Extract the (X, Y) coordinate from the center of the cell holding the provided text.  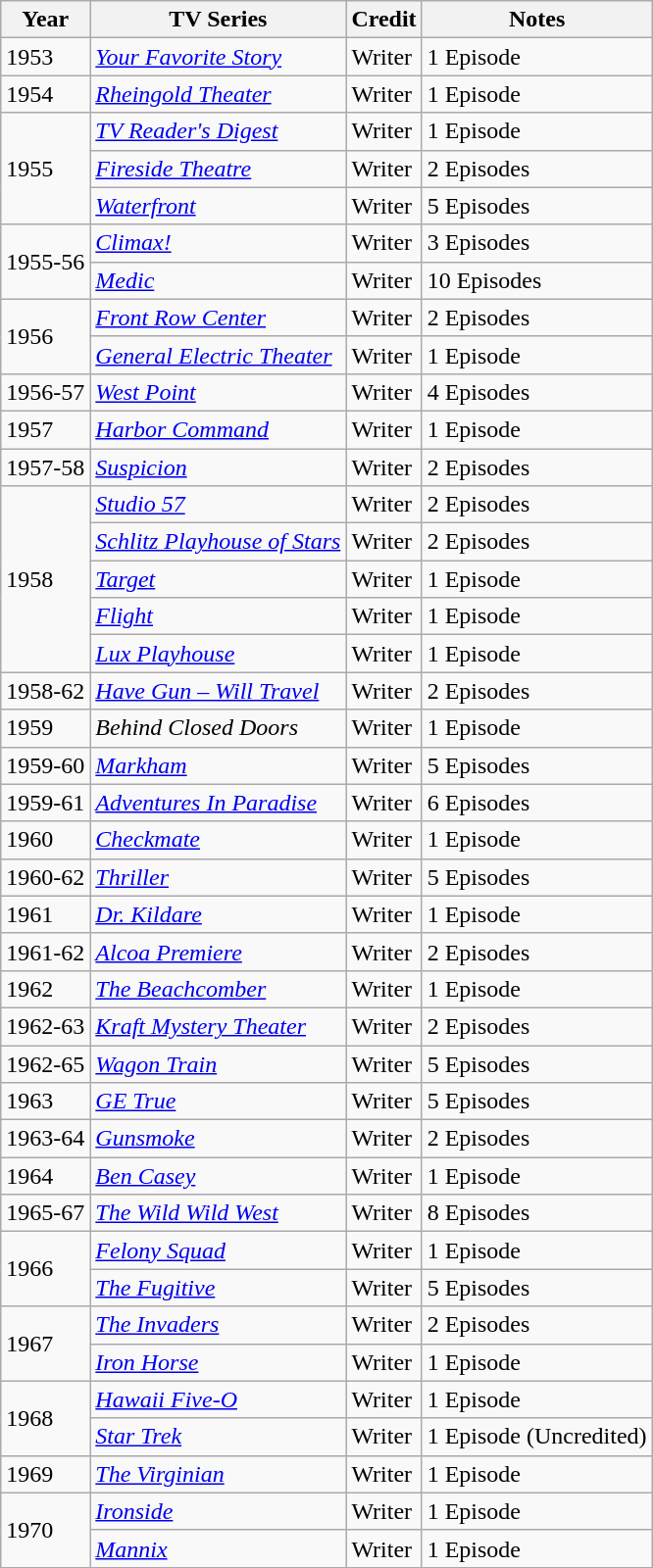
6 Episodes (537, 803)
1955 (45, 169)
1953 (45, 57)
Dr. Kildare (218, 914)
1959-61 (45, 803)
1967 (45, 1344)
Suspicion (218, 467)
Climax! (218, 243)
GE True (218, 1102)
Wagon Train (218, 1063)
Checkmate (218, 840)
Mannix (218, 1548)
1965-67 (45, 1213)
8 Episodes (537, 1213)
West Point (218, 392)
Ben Casey (218, 1176)
Year (45, 20)
1954 (45, 94)
Thriller (218, 877)
3 Episodes (537, 243)
Fireside Theatre (218, 169)
Alcoa Premiere (218, 952)
1 Episode (Uncredited) (537, 1437)
Harbor Command (218, 429)
1957-58 (45, 467)
4 Episodes (537, 392)
Adventures In Paradise (218, 803)
Your Favorite Story (218, 57)
1955-56 (45, 262)
1964 (45, 1176)
The Virginian (218, 1474)
1956 (45, 336)
1969 (45, 1474)
Have Gun – Will Travel (218, 691)
1968 (45, 1418)
The Beachcomber (218, 989)
Notes (537, 20)
1963 (45, 1102)
1957 (45, 429)
1959 (45, 728)
10 Episodes (537, 280)
1961 (45, 914)
1960 (45, 840)
1960-62 (45, 877)
The Invaders (218, 1325)
Front Row Center (218, 318)
Medic (218, 280)
Behind Closed Doors (218, 728)
Hawaii Five-O (218, 1399)
1966 (45, 1269)
Kraft Mystery Theater (218, 1026)
1962 (45, 989)
1962-63 (45, 1026)
1956-57 (45, 392)
1970 (45, 1530)
Ironside (218, 1511)
Rheingold Theater (218, 94)
TV Series (218, 20)
Star Trek (218, 1437)
TV Reader's Digest (218, 131)
1958-62 (45, 691)
1959-60 (45, 765)
Waterfront (218, 206)
Felony Squad (218, 1250)
Schlitz Playhouse of Stars (218, 542)
1961-62 (45, 952)
General Electric Theater (218, 355)
Iron Horse (218, 1362)
Flight (218, 616)
1963-64 (45, 1139)
Gunsmoke (218, 1139)
Credit (384, 20)
Lux Playhouse (218, 654)
The Wild Wild West (218, 1213)
Studio 57 (218, 505)
1958 (45, 579)
Target (218, 579)
Markham (218, 765)
1962-65 (45, 1063)
The Fugitive (218, 1288)
